Pinpoint the cell where the given text exists, returning its (X, Y) midpoint coordinate. 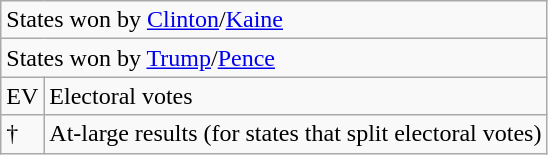
Electoral votes (296, 96)
† (22, 134)
States won by Trump/Pence (274, 58)
States won by Clinton/Kaine (274, 20)
At-large results (for states that split electoral votes) (296, 134)
EV (22, 96)
